Detect which cell encompasses the target text, then output its [X, Y] center coordinate. 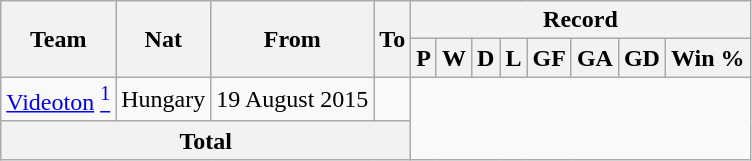
From [292, 39]
Nat [164, 39]
GD [642, 58]
D [485, 58]
19 August 2015 [292, 100]
Win % [708, 58]
Team [58, 39]
Total [206, 140]
Videoton 1 [58, 100]
L [514, 58]
Record [580, 20]
GA [594, 58]
GF [549, 58]
P [424, 58]
W [454, 58]
To [392, 39]
Hungary [164, 100]
